Locate the cell with the specified text and output its (X, Y) center coordinate. 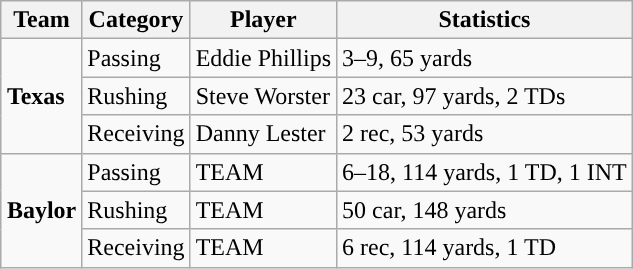
Eddie Phillips (263, 58)
Baylor (41, 210)
2 rec, 53 yards (485, 134)
6–18, 114 yards, 1 TD, 1 INT (485, 172)
Category (136, 20)
50 car, 148 yards (485, 210)
Danny Lester (263, 134)
Team (41, 20)
3–9, 65 yards (485, 58)
Player (263, 20)
6 rec, 114 yards, 1 TD (485, 248)
23 car, 97 yards, 2 TDs (485, 96)
Steve Worster (263, 96)
Texas (41, 96)
Statistics (485, 20)
